Identify which cell holds the provided text, then report its (X, Y) central coordinate. 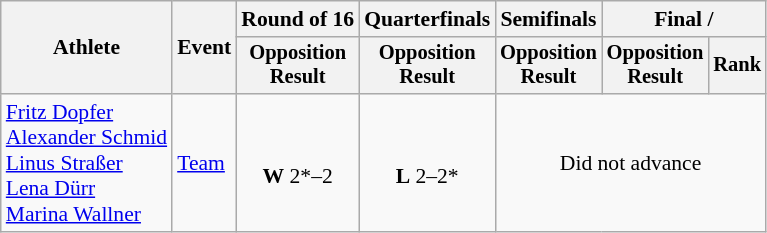
Quarterfinals (427, 19)
Event (204, 48)
Rank (737, 66)
W 2*–2 (298, 163)
Round of 16 (298, 19)
Semifinals (548, 19)
Final / (684, 19)
L 2–2* (427, 163)
Team (204, 163)
Athlete (86, 48)
Did not advance (630, 163)
Fritz DopferAlexander SchmidLinus StraßerLena DürrMarina Wallner (86, 163)
